For the text-containing cell, return its midpoint in [x, y] coordinate format. 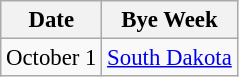
South Dakota [170, 58]
Date [52, 20]
Bye Week [170, 20]
October 1 [52, 58]
